Identify which cell holds the provided text, then report its (x, y) central coordinate. 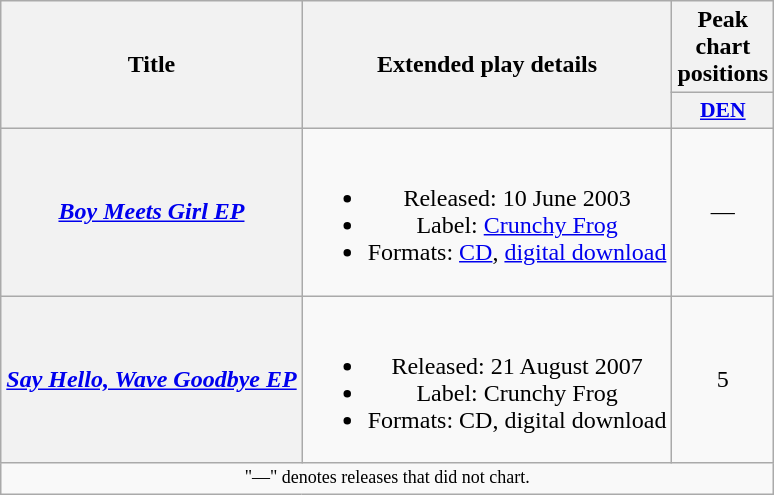
Boy Meets Girl EP (152, 212)
Released: 21 August 2007Label: Crunchy FrogFormats: CD, digital download (487, 380)
DEN (723, 111)
Extended play details (487, 65)
Title (152, 65)
5 (723, 380)
— (723, 212)
Say Hello, Wave Goodbye EP (152, 380)
"—" denotes releases that did not chart. (388, 478)
Released: 10 June 2003Label: Crunchy FrogFormats: CD, digital download (487, 212)
Peak chart positions (723, 47)
